Determine the [x, y] coordinate at the center of the cell enclosing the given text.  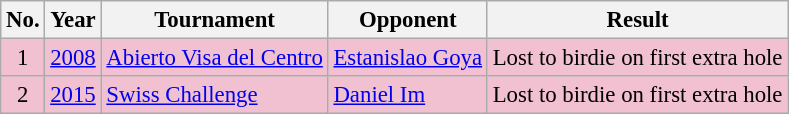
Year [73, 20]
Swiss Challenge [214, 95]
2 [23, 95]
Result [637, 20]
2015 [73, 95]
No. [23, 20]
Estanislao Goya [408, 58]
2008 [73, 58]
Daniel Im [408, 95]
Opponent [408, 20]
1 [23, 58]
Abierto Visa del Centro [214, 58]
Tournament [214, 20]
